Detect which cell encompasses the target text, then output its (x, y) center coordinate. 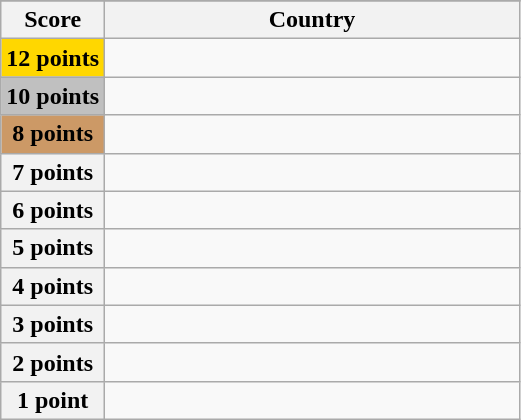
1 point (53, 400)
5 points (53, 248)
Country (312, 20)
10 points (53, 96)
3 points (53, 324)
2 points (53, 362)
7 points (53, 172)
6 points (53, 210)
12 points (53, 58)
8 points (53, 134)
4 points (53, 286)
Score (53, 20)
